Extract the (x, y) coordinate from the center of the cell holding the provided text.  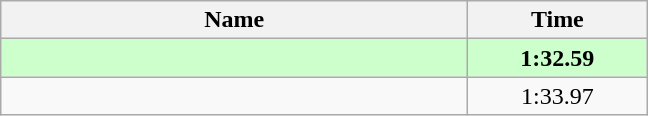
Name (234, 20)
Time (558, 20)
1:33.97 (558, 96)
1:32.59 (558, 58)
